For the text-containing cell, return its midpoint in [x, y] coordinate format. 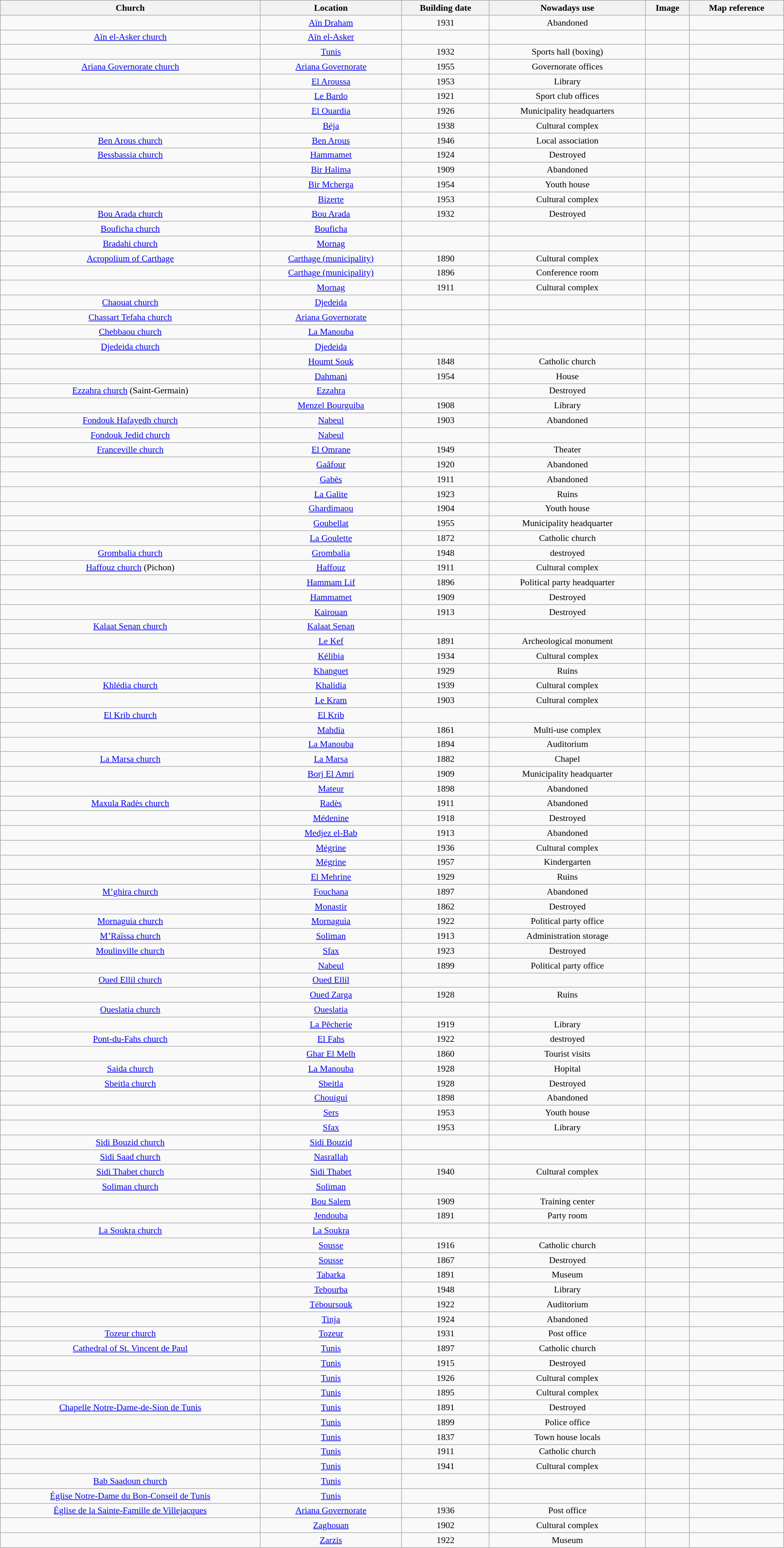
Oueslatia church [130, 1010]
Pont-du-Fahs church [130, 1039]
Sport club offices [567, 96]
Moulinville church [130, 951]
Saida church [130, 1069]
Aïn el-Asker [331, 37]
Béja [331, 126]
Bou Salem [331, 1201]
Oueslatia [331, 1010]
El Fahs [331, 1039]
El Krib church [130, 715]
Monastir [331, 907]
1861 [445, 730]
1946 [445, 141]
La Soukra church [130, 1231]
Municipality headquarters [567, 111]
Image [667, 8]
Khalidia [331, 686]
1957 [445, 862]
Sbeitla church [130, 1084]
Téboursouk [331, 1304]
1916 [445, 1246]
Bradahi church [130, 244]
Ghardimaou [331, 509]
Église de la Sainte-Famille de Villejacques [130, 1511]
Tabarka [331, 1275]
1895 [445, 1393]
Bouficha church [130, 229]
Menzel Bourguiba [331, 406]
Ben Arous church [130, 141]
Church [130, 8]
Médenine [331, 818]
1919 [445, 1024]
La Marsa church [130, 759]
Aïn el-Asker church [130, 37]
Grombalia [331, 553]
Tozeur [331, 1334]
Soliman church [130, 1187]
Khlédia church [130, 686]
1940 [445, 1172]
Kélibia [331, 656]
Administration storage [567, 936]
Chaouat church [130, 303]
La Pêcherie [331, 1024]
Map reference [737, 8]
1837 [445, 1437]
Houmt Souk [331, 361]
Kairouan [331, 612]
1915 [445, 1364]
Bir Mcherga [331, 185]
1902 [445, 1526]
Ezzahra [331, 391]
Bou Arada church [130, 214]
Fondouk Jedid church [130, 435]
Hopital [567, 1069]
Oued Ellil [331, 980]
Chassart Tefaha church [130, 317]
Gaâfour [331, 465]
Ezzahra church (Saint-Germain) [130, 391]
1921 [445, 96]
Zarzis [331, 1540]
1934 [445, 656]
1848 [445, 361]
El Krib [331, 715]
1908 [445, 406]
Acropolium of Carthage [130, 258]
Sidi Saad church [130, 1157]
Oued Ellil church [130, 980]
Goubellat [331, 524]
Sidi Bouzid [331, 1142]
Bouficha [331, 229]
Ariana Governorate church [130, 67]
1882 [445, 759]
Party room [567, 1216]
Chapelle Notre-Dame-de-Sion de Tunis [130, 1408]
M’ghira church [130, 892]
1867 [445, 1260]
Borj El Amri [331, 774]
Tourist visits [567, 1054]
Bir Halima [331, 170]
Gabès [331, 479]
Political party headquarter [567, 583]
Local association [567, 141]
Multi-use complex [567, 730]
Tebourba [331, 1290]
Sbeitla [331, 1084]
Police office [567, 1422]
Nowadays use [567, 8]
1939 [445, 686]
1918 [445, 818]
Hammam Lif [331, 583]
El Aroussa [331, 81]
Medjez el-Bab [331, 833]
1862 [445, 907]
Kalaat Senan [331, 627]
1941 [445, 1467]
Sidi Thabet [331, 1172]
Chebbaou church [130, 332]
Ben Arous [331, 141]
Bou Arada [331, 214]
Mornaguia [331, 921]
Oued Zarga [331, 995]
Zaghouan [331, 1526]
Église Notre-Dame du Bon-Conseil de Tunis [130, 1496]
Le Kram [331, 701]
Mateur [331, 789]
Fouchana [331, 892]
1949 [445, 450]
Khanguet [331, 671]
Sidi Bouzid church [130, 1142]
House [567, 376]
Grombalia church [130, 553]
La Goulette [331, 538]
Cathedral of St. Vincent de Paul [130, 1349]
1872 [445, 538]
Tozeur church [130, 1334]
Haffouz [331, 568]
Building date [445, 8]
La Soukra [331, 1231]
Location [331, 8]
El Omrane [331, 450]
Jendouba [331, 1216]
Fondouk Hafayedh church [130, 421]
Town house locals [567, 1437]
Kalaat Senan church [130, 627]
M’Raïssa church [130, 936]
La Galite [331, 494]
El Ouardia [331, 111]
Le Bardo [331, 96]
Tinja [331, 1319]
Mahdia [331, 730]
Governorate offices [567, 67]
La Marsa [331, 759]
1904 [445, 509]
El Mehrine [331, 877]
Franceville church [130, 450]
Ghar El Melh [331, 1054]
Theater [567, 450]
Conference room [567, 273]
Sports hall (boxing) [567, 52]
1894 [445, 744]
Archeological monument [567, 641]
1890 [445, 258]
Radès [331, 804]
1938 [445, 126]
Haffouz church (Pichon) [130, 568]
1860 [445, 1054]
Bab Saadoun church [130, 1481]
Aïn Draham [331, 23]
Djedeida church [130, 347]
Dahmani [331, 376]
Training center [567, 1201]
Bizerte [331, 199]
Maxula Radès church [130, 804]
Chapel [567, 759]
Nasrallah [331, 1157]
Sidi Thabet church [130, 1172]
Sers [331, 1113]
Bessbassia church [130, 155]
Le Kef [331, 641]
Mornaguia church [130, 921]
1920 [445, 465]
Kindergarten [567, 862]
Chouigui [331, 1098]
